From the cell containing the given text, extract its center point as [X, Y] coordinate. 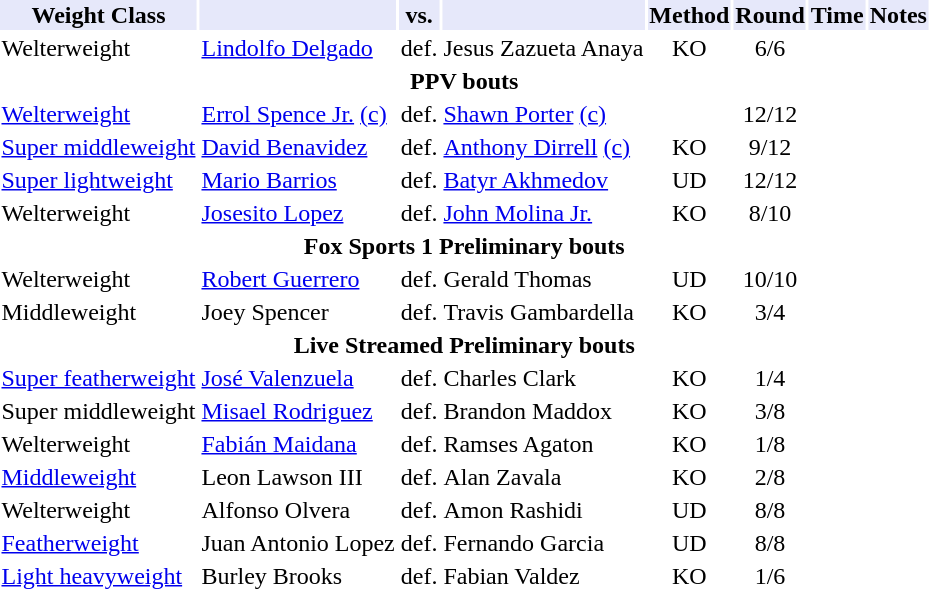
Errol Spence Jr. (c) [298, 114]
Gerald Thomas [544, 279]
Method [690, 15]
Charles Clark [544, 378]
Alfonso Olvera [298, 510]
Weight Class [98, 15]
Joey Spencer [298, 312]
Robert Guerrero [298, 279]
Lindolfo Delgado [298, 48]
Josesito Lopez [298, 213]
Amon Rashidi [544, 510]
Batyr Akhmedov [544, 180]
1/8 [770, 444]
Fox Sports 1 Preliminary bouts [464, 246]
Travis Gambardella [544, 312]
6/6 [770, 48]
10/10 [770, 279]
Notes [898, 15]
PPV bouts [464, 81]
Leon Lawson III [298, 477]
9/12 [770, 147]
Mario Barrios [298, 180]
Super featherweight [98, 378]
John Molina Jr. [544, 213]
Juan Antonio Lopez [298, 543]
3/4 [770, 312]
Fabián Maidana [298, 444]
vs. [419, 15]
Fernando Garcia [544, 543]
Misael Rodriguez [298, 411]
3/8 [770, 411]
Anthony Dirrell (c) [544, 147]
8/10 [770, 213]
Ramses Agaton [544, 444]
Time [837, 15]
David Benavidez [298, 147]
Shawn Porter (c) [544, 114]
Round [770, 15]
Super lightweight [98, 180]
2/8 [770, 477]
1/4 [770, 378]
Featherweight [98, 543]
Live Streamed Preliminary bouts [464, 345]
Alan Zavala [544, 477]
Jesus Zazueta Anaya [544, 48]
José Valenzuela [298, 378]
Brandon Maddox [544, 411]
